Search for the cell housing the specified text and yield its [x, y] center coordinate. 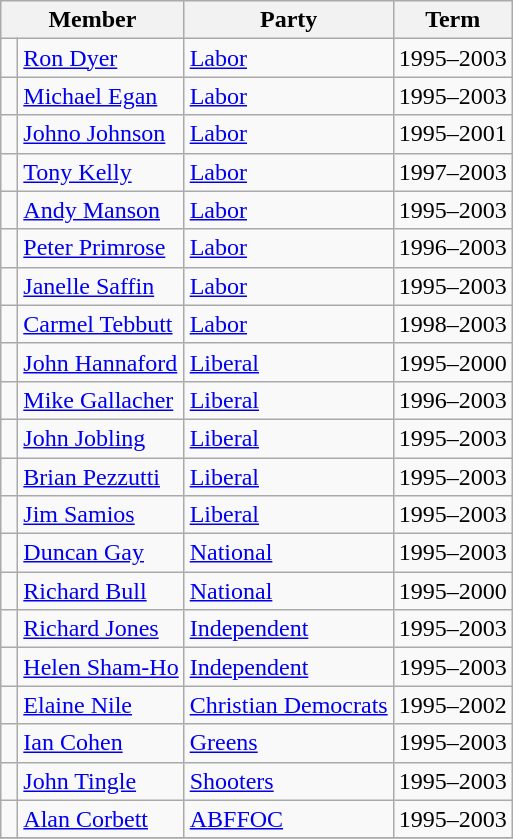
1997–2003 [452, 172]
Andy Manson [101, 210]
Helen Sham-Ho [101, 667]
1995–2002 [452, 705]
Richard Bull [101, 591]
1998–2003 [452, 324]
John Jobling [101, 438]
Term [452, 20]
1995–2001 [452, 134]
Peter Primrose [101, 248]
Greens [288, 743]
Shooters [288, 781]
Duncan Gay [101, 553]
John Tingle [101, 781]
Ian Cohen [101, 743]
Party [288, 20]
Richard Jones [101, 629]
Janelle Saffin [101, 286]
Jim Samios [101, 515]
Carmel Tebbutt [101, 324]
Johno Johnson [101, 134]
ABFFOC [288, 819]
Tony Kelly [101, 172]
Michael Egan [101, 96]
Mike Gallacher [101, 400]
Brian Pezzutti [101, 477]
John Hannaford [101, 362]
Ron Dyer [101, 58]
Alan Corbett [101, 819]
Elaine Nile [101, 705]
Christian Democrats [288, 705]
Member [92, 20]
